Identify which cell holds the provided text, then report its [x, y] central coordinate. 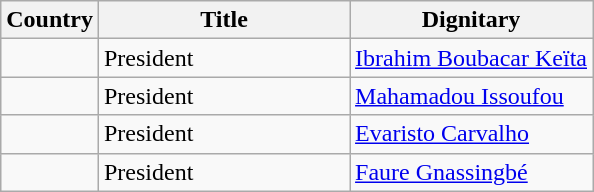
Country [50, 20]
Evaristo Carvalho [472, 134]
Title [224, 20]
Ibrahim Boubacar Keïta [472, 58]
Faure Gnassingbé [472, 172]
Dignitary [472, 20]
Mahamadou Issoufou [472, 96]
